For the text-containing cell, return its midpoint in [X, Y] coordinate format. 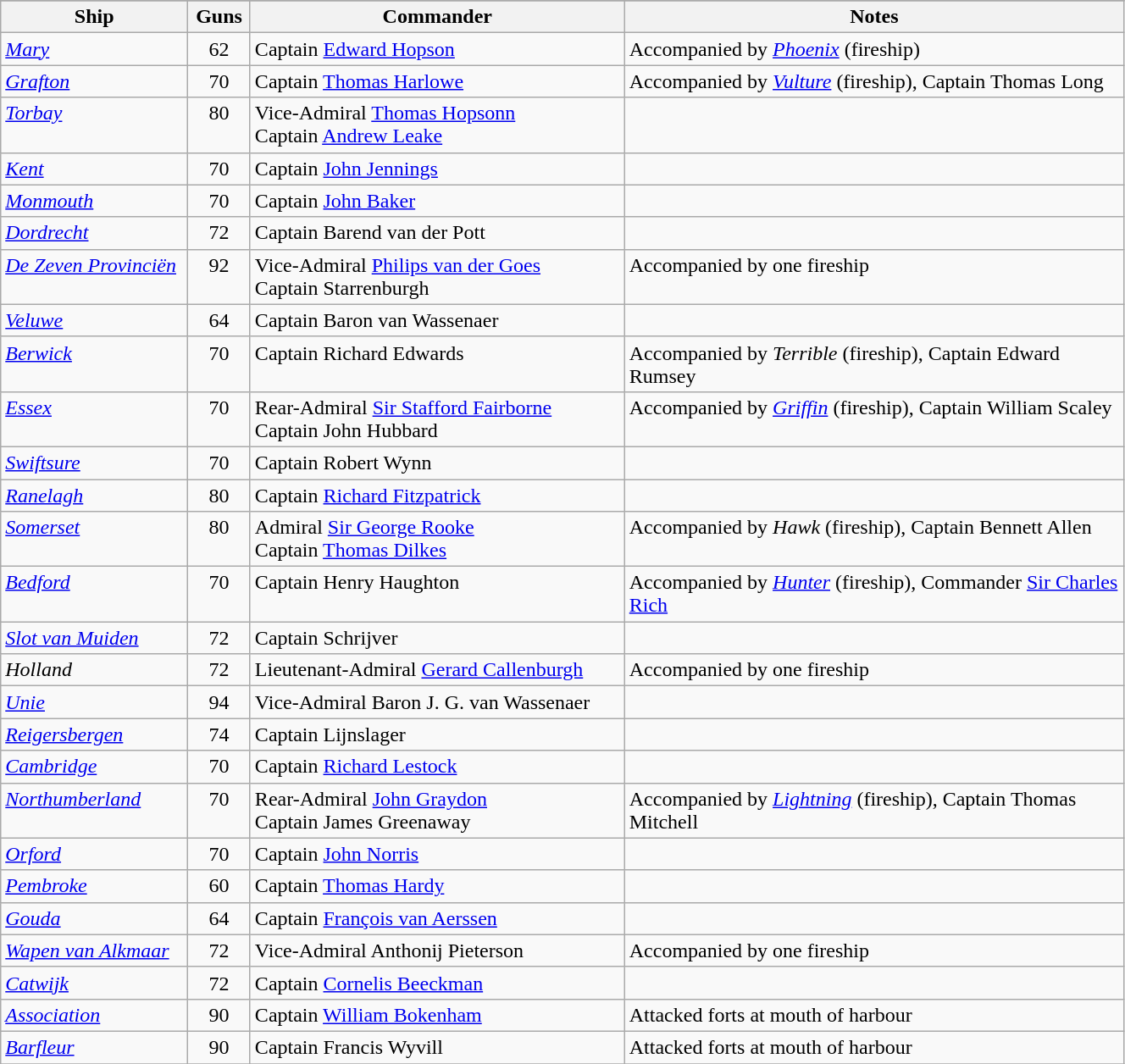
Berwick [95, 364]
Torbay [95, 125]
Barfleur [95, 1047]
Captain Robert Wynn [437, 463]
Captain Baron van Wassenaer [437, 320]
Rear-Admiral John GraydonCaptain James Greenaway [437, 810]
Admiral Sir George RookeCaptain Thomas Dilkes [437, 539]
Captain François van Aerssen [437, 918]
74 [219, 734]
Rear-Admiral Sir Stafford FairborneCaptain John Hubbard [437, 418]
Commander [437, 17]
Mary [95, 49]
Captain Richard Edwards [437, 364]
Captain John Baker [437, 201]
Veluwe [95, 320]
Accompanied by Terrible (fireship), Captain Edward Rumsey [874, 364]
60 [219, 886]
Captain Barend van der Pott [437, 233]
Captain Francis Wyvill [437, 1047]
Accompanied by Hawk (fireship), Captain Bennett Allen [874, 539]
Orford [95, 854]
Captain Lijnslager [437, 734]
Association [95, 1015]
Cambridge [95, 767]
Ranelagh [95, 496]
Somerset [95, 539]
94 [219, 702]
Holland [95, 670]
Captain Thomas Harlowe [437, 81]
Vice-Admiral Philips van der GoesCaptain Starrenburgh [437, 276]
Captain William Bokenham [437, 1015]
Accompanied by Griffin (fireship), Captain William Scaley [874, 418]
Captain Richard Fitzpatrick [437, 496]
Captain Schrijver [437, 638]
Kent [95, 169]
Reigersbergen [95, 734]
Dordrecht [95, 233]
Vice-Admiral Anthonij Pieterson [437, 950]
Accompanied by Phoenix (fireship) [874, 49]
Bedford [95, 595]
Captain Edward Hopson [437, 49]
Accompanied by Vulture (fireship), Captain Thomas Long [874, 81]
Guns [219, 17]
Unie [95, 702]
Vice-Admiral Thomas HopsonnCaptain Andrew Leake [437, 125]
De Zeven Provinciën [95, 276]
Gouda [95, 918]
Captain Thomas Hardy [437, 886]
Ship [95, 17]
Grafton [95, 81]
Captain Cornelis Beeckman [437, 983]
Notes [874, 17]
Pembroke [95, 886]
Lieutenant-Admiral Gerard Callenburgh [437, 670]
Vice-Admiral Baron J. G. van Wassenaer [437, 702]
Wapen van Alkmaar [95, 950]
Catwijk [95, 983]
Captain Henry Haughton [437, 595]
Essex [95, 418]
92 [219, 276]
Captain John Norris [437, 854]
Captain Richard Lestock [437, 767]
Swiftsure [95, 463]
62 [219, 49]
Accompanied by Hunter (fireship), Commander Sir Charles Rich [874, 595]
Northumberland [95, 810]
Monmouth [95, 201]
Slot van Muiden [95, 638]
Accompanied by Lightning (fireship), Captain Thomas Mitchell [874, 810]
Captain John Jennings [437, 169]
